Find where the given text appears and provide that cell's center as [X, Y] coordinate. 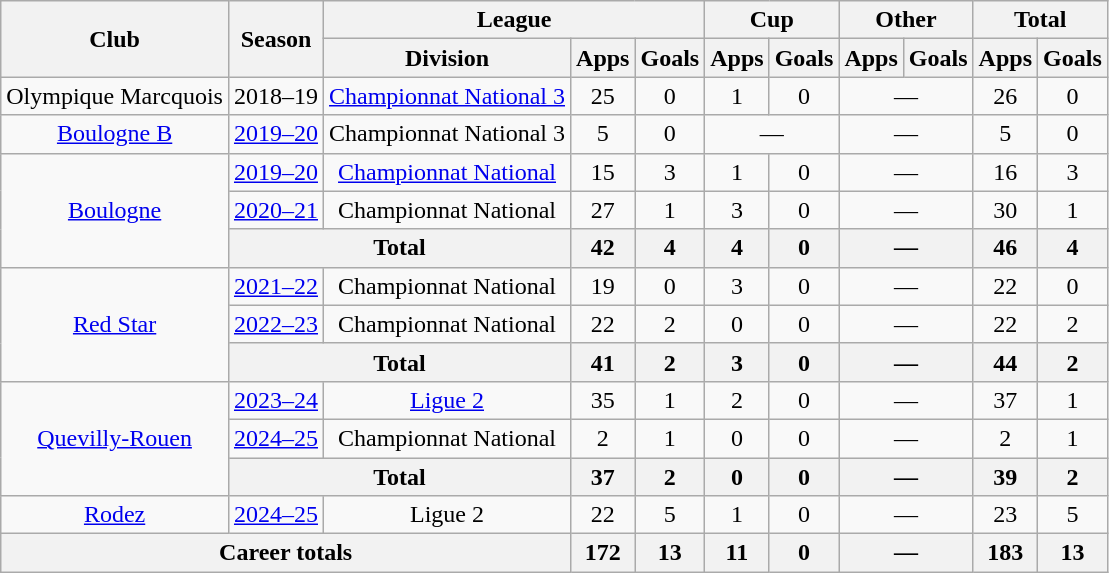
Club [115, 39]
15 [603, 172]
Boulogne [115, 210]
39 [1005, 477]
19 [603, 286]
Other [906, 20]
2021–22 [276, 286]
Quevilly-Rouen [115, 438]
11 [737, 553]
16 [1005, 172]
35 [603, 400]
2018–19 [276, 96]
2023–24 [276, 400]
2020–21 [276, 210]
Season [276, 39]
46 [1005, 248]
Red Star [115, 324]
Cup [772, 20]
Career totals [286, 553]
172 [603, 553]
25 [603, 96]
44 [1005, 362]
183 [1005, 553]
2022–23 [276, 324]
League [514, 20]
Olympique Marcquois [115, 96]
Boulogne B [115, 134]
41 [603, 362]
26 [1005, 96]
Rodez [115, 515]
30 [1005, 210]
27 [603, 210]
23 [1005, 515]
42 [603, 248]
Division [448, 58]
